Capture the cell that displays the provided text and extract its (X, Y) central coordinate. 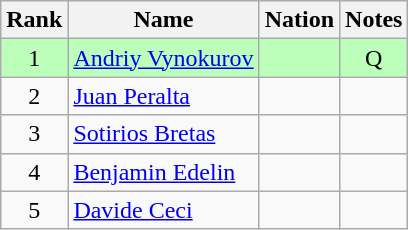
Benjamin Edelin (164, 172)
Sotirios Bretas (164, 134)
Name (164, 20)
2 (34, 96)
3 (34, 134)
Rank (34, 20)
5 (34, 210)
Notes (374, 20)
1 (34, 58)
Andriy Vynokurov (164, 58)
Juan Peralta (164, 96)
Davide Ceci (164, 210)
Q (374, 58)
Nation (299, 20)
4 (34, 172)
